Return (X, Y) of the center of cell containing provided text 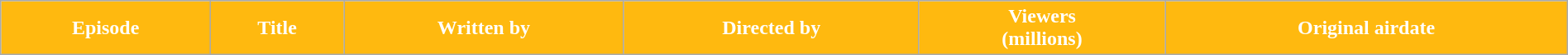
Viewers(millions) (1042, 28)
Episode (106, 28)
Original airdate (1366, 28)
Title (278, 28)
Written by (485, 28)
Directed by (771, 28)
